Provide the [X, Y] coordinate of the cell's center where the given text is located.  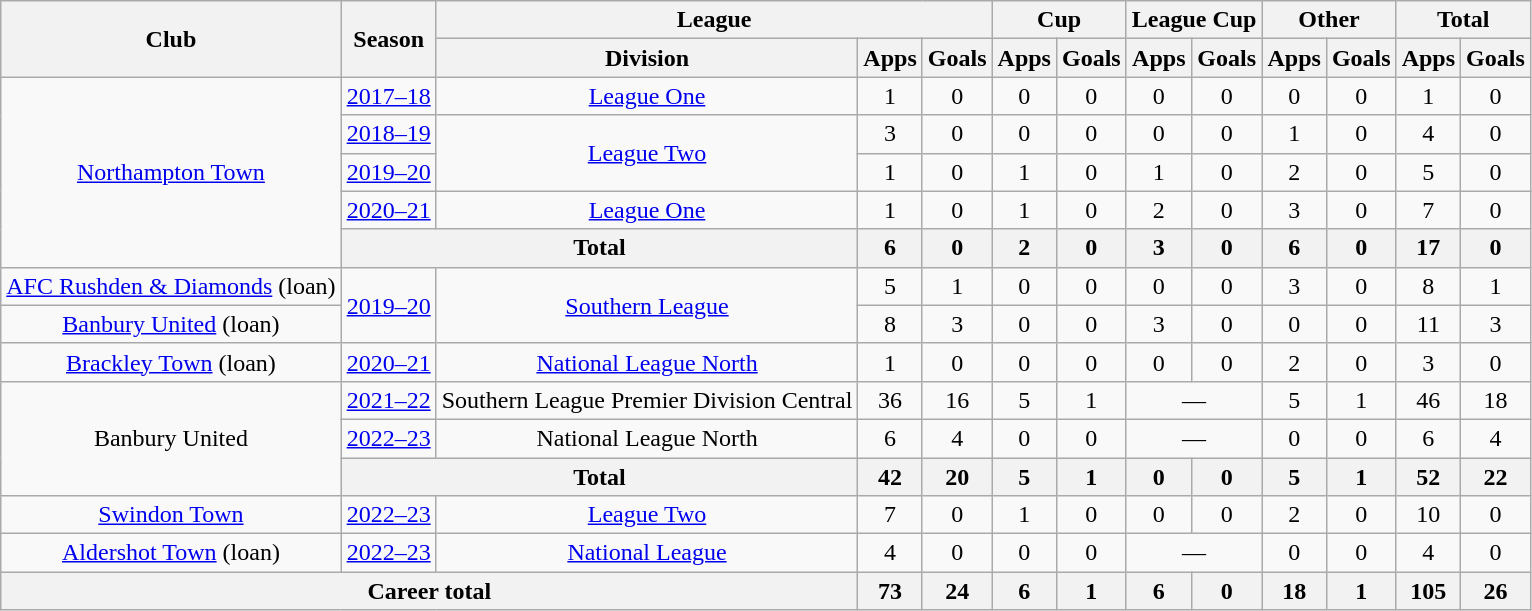
73 [890, 591]
2021–22 [388, 400]
52 [1428, 477]
24 [957, 591]
Season [388, 39]
Cup [1059, 20]
105 [1428, 591]
Northampton Town [171, 172]
11 [1428, 324]
22 [1496, 477]
Southern League [647, 305]
Other [1329, 20]
20 [957, 477]
2018–19 [388, 134]
17 [1428, 248]
Career total [430, 591]
16 [957, 400]
Club [171, 39]
League [714, 20]
Southern League Premier Division Central [647, 400]
Division [647, 58]
Aldershot Town (loan) [171, 553]
Banbury United [171, 438]
Banbury United (loan) [171, 324]
36 [890, 400]
2017–18 [388, 96]
Swindon Town [171, 515]
10 [1428, 515]
National League [647, 553]
46 [1428, 400]
AFC Rushden & Diamonds (loan) [171, 286]
League Cup [1194, 20]
42 [890, 477]
Brackley Town (loan) [171, 362]
26 [1496, 591]
